Provide the (X, Y) coordinate of the cell's center where the given text is located.  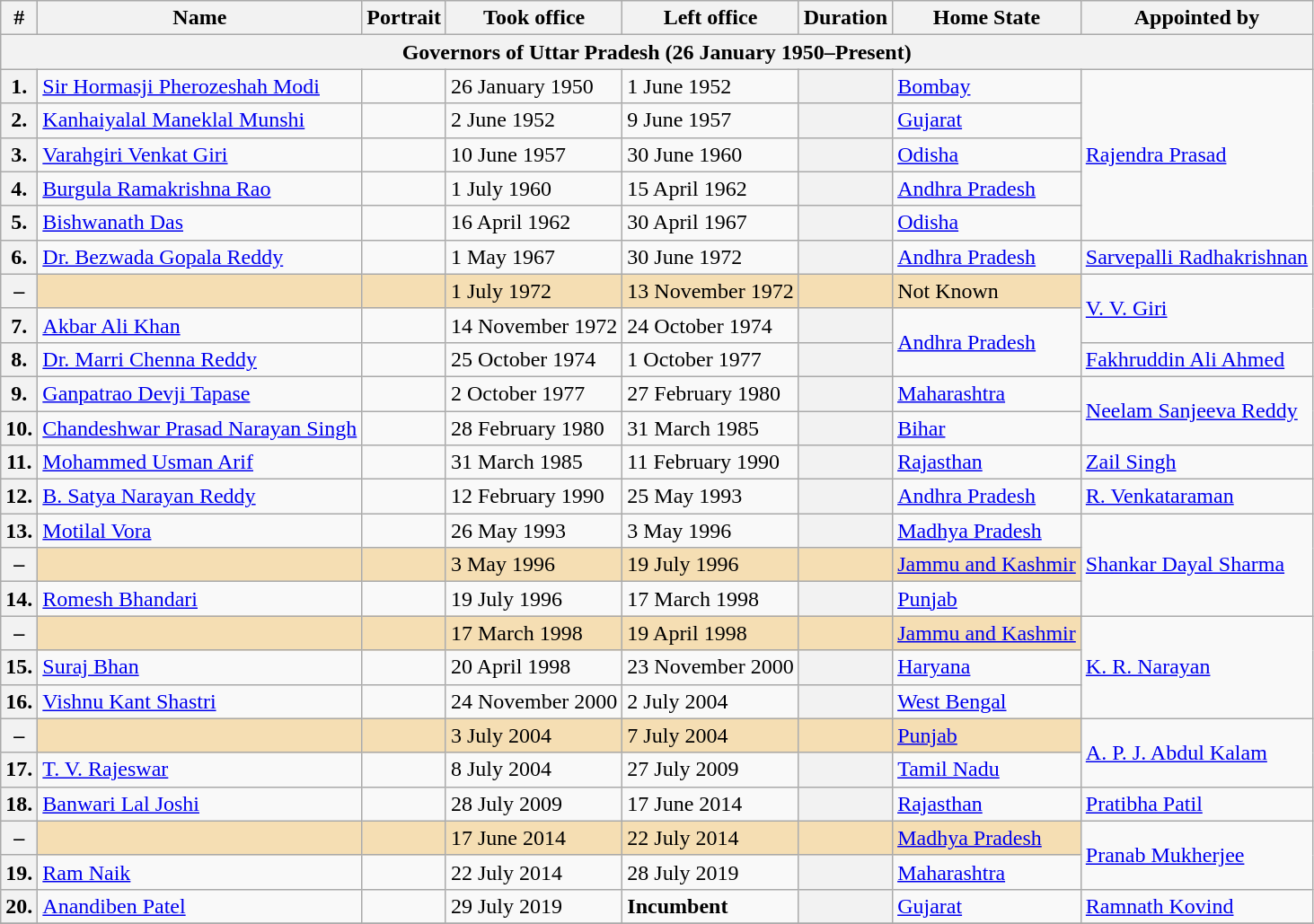
Portrait (404, 18)
9 June 1957 (710, 120)
Pranab Mukherjee (1196, 855)
13. (20, 531)
20. (20, 906)
14. (20, 599)
2 October 1977 (534, 393)
18. (20, 804)
# (20, 18)
Rajendra Prasad (1196, 154)
30 April 1967 (710, 223)
Banwari Lal Joshi (199, 804)
Suraj Bhan (199, 667)
R. Venkataraman (1196, 497)
Name (199, 18)
27 July 2009 (710, 770)
19 April 1998 (710, 633)
1 July 1960 (534, 189)
Dr. Marri Chenna Reddy (199, 359)
Haryana (987, 667)
Bishwanath Das (199, 223)
28 July 2009 (534, 804)
K. R. Narayan (1196, 667)
Tamil Nadu (987, 770)
26 May 1993 (534, 531)
8 July 2004 (534, 770)
Shankar Dayal Sharma (1196, 565)
3. (20, 154)
Akbar Ali Khan (199, 325)
West Bengal (987, 701)
2. (20, 120)
Took office (534, 18)
A. P. J. Abdul Kalam (1196, 752)
26 January 1950 (534, 86)
8. (20, 359)
V. V. Giri (1196, 308)
24 November 2000 (534, 701)
Kanhaiyalal Maneklal Munshi (199, 120)
Mohammed Usman Arif (199, 462)
5. (20, 223)
10. (20, 428)
Ramnath Kovind (1196, 906)
29 July 2019 (534, 906)
12. (20, 497)
7. (20, 325)
1. (20, 86)
Vishnu Kant Shastri (199, 701)
Sir Hormasji Pherozeshah Modi (199, 86)
B. Satya Narayan Reddy (199, 497)
27 February 1980 (710, 393)
Incumbent (710, 906)
14 November 1972 (534, 325)
28 July 2019 (710, 872)
Anandiben Patel (199, 906)
Bihar (987, 428)
11. (20, 462)
T. V. Rajeswar (199, 770)
Appointed by (1196, 18)
9. (20, 393)
Left office (710, 18)
Neelam Sanjeeva Reddy (1196, 410)
10 June 1957 (534, 154)
30 June 1972 (710, 257)
16. (20, 701)
Ram Naik (199, 872)
15. (20, 667)
1 July 1972 (534, 291)
Chandeshwar Prasad Narayan Singh (199, 428)
7 July 2004 (710, 735)
Romesh Bhandari (199, 599)
25 May 1993 (710, 497)
17. (20, 770)
13 November 1972 (710, 291)
Sarvepalli Radhakrishnan (1196, 257)
Home State (987, 18)
20 April 1998 (534, 667)
Motilal Vora (199, 531)
1 May 1967 (534, 257)
Bombay (987, 86)
Ganpatrao Devji Tapase (199, 393)
30 June 1960 (710, 154)
23 November 2000 (710, 667)
2 June 1952 (534, 120)
Fakhruddin Ali Ahmed (1196, 359)
3 July 2004 (534, 735)
12 February 1990 (534, 497)
Duration (845, 18)
2 July 2004 (710, 701)
Zail Singh (1196, 462)
Burgula Ramakrishna Rao (199, 189)
15 April 1962 (710, 189)
28 February 1980 (534, 428)
Not Known (987, 291)
16 April 1962 (534, 223)
24 October 1974 (710, 325)
4. (20, 189)
1 October 1977 (710, 359)
1 June 1952 (710, 86)
11 February 1990 (710, 462)
6. (20, 257)
Pratibha Patil (1196, 804)
25 October 1974 (534, 359)
Governors of Uttar Pradesh (26 January 1950–Present) (657, 52)
19. (20, 872)
Dr. Bezwada Gopala Reddy (199, 257)
Varahgiri Venkat Giri (199, 154)
